For the text-containing cell, return its midpoint in [x, y] coordinate format. 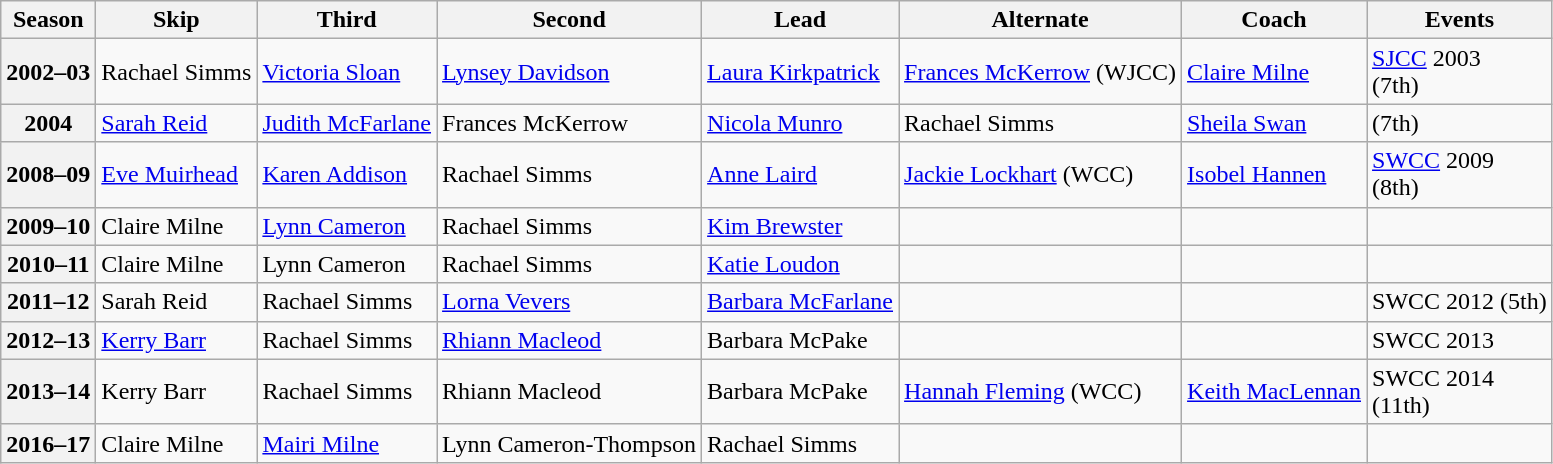
Lorna Vevers [570, 302]
2008–09 [48, 174]
Coach [1274, 20]
Lynsey Davidson [570, 72]
Barbara McFarlane [800, 302]
Eve Muirhead [176, 174]
2010–11 [48, 264]
2009–10 [48, 226]
2016–17 [48, 443]
Katie Loudon [800, 264]
Alternate [1040, 20]
SJCC 2003 (7th) [1460, 72]
SWCC 2012 (5th) [1460, 302]
2013–14 [48, 392]
Isobel Hannen [1274, 174]
2002–03 [48, 72]
Victoria Sloan [347, 72]
SWCC 2014 (11th) [1460, 392]
Anne Laird [800, 174]
Mairi Milne [347, 443]
Frances McKerrow [570, 123]
2012–13 [48, 340]
SWCC 2009 (8th) [1460, 174]
Sheila Swan [1274, 123]
(7th) [1460, 123]
2004 [48, 123]
Lynn Cameron-Thompson [570, 443]
Skip [176, 20]
Laura Kirkpatrick [800, 72]
Judith McFarlane [347, 123]
Events [1460, 20]
Hannah Fleming (WCC) [1040, 392]
Season [48, 20]
Lead [800, 20]
Karen Addison [347, 174]
Jackie Lockhart (WCC) [1040, 174]
Second [570, 20]
2011–12 [48, 302]
SWCC 2013 [1460, 340]
Kim Brewster [800, 226]
Frances McKerrow (WJCC) [1040, 72]
Nicola Munro [800, 123]
Third [347, 20]
Keith MacLennan [1274, 392]
